From the cell containing the given text, extract its center point as (X, Y) coordinate. 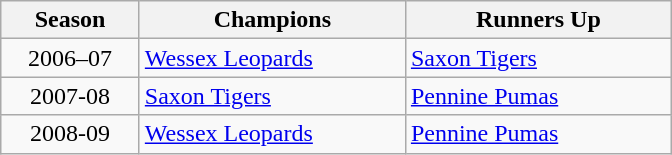
Champions (272, 20)
Runners Up (538, 20)
Season (70, 20)
2006–07 (70, 58)
2007-08 (70, 96)
2008-09 (70, 134)
